Capture the cell that displays the provided text and extract its [x, y] central coordinate. 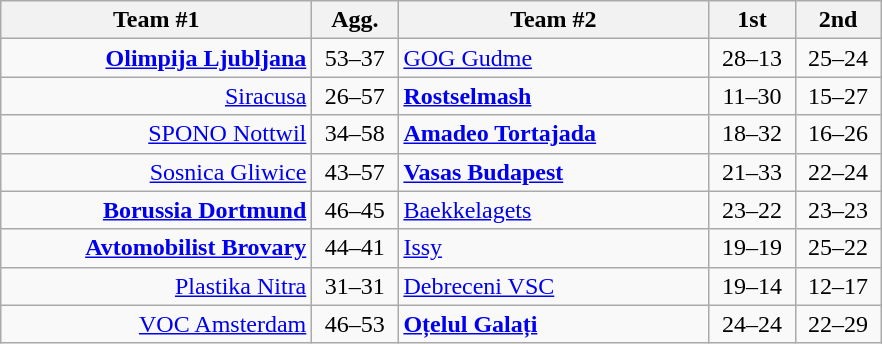
16–26 [838, 134]
26–57 [355, 96]
12–17 [838, 286]
Debreceni VSC [554, 286]
24–24 [752, 324]
Siracusa [156, 96]
46–53 [355, 324]
Baekkelagets [554, 210]
21–33 [752, 172]
25–24 [838, 58]
1st [752, 20]
18–32 [752, 134]
Vasas Budapest [554, 172]
Borussia Dortmund [156, 210]
23–22 [752, 210]
GOG Gudme [554, 58]
Team #1 [156, 20]
Team #2 [554, 20]
44–41 [355, 248]
22–29 [838, 324]
15–27 [838, 96]
53–37 [355, 58]
11–30 [752, 96]
Avtomobilist Brovary [156, 248]
34–58 [355, 134]
23–23 [838, 210]
2nd [838, 20]
Sosnica Gliwice [156, 172]
Oțelul Galați [554, 324]
28–13 [752, 58]
31–31 [355, 286]
Issy [554, 248]
Agg. [355, 20]
Amadeo Tortajada [554, 134]
Olimpija Ljubljana [156, 58]
19–19 [752, 248]
46–45 [355, 210]
25–22 [838, 248]
22–24 [838, 172]
SPONO Nottwil [156, 134]
19–14 [752, 286]
43–57 [355, 172]
Rostselmash [554, 96]
Plastika Nitra [156, 286]
VOC Amsterdam [156, 324]
